Return the (X, Y) coordinate for the center point of the cell that contains the specified text.  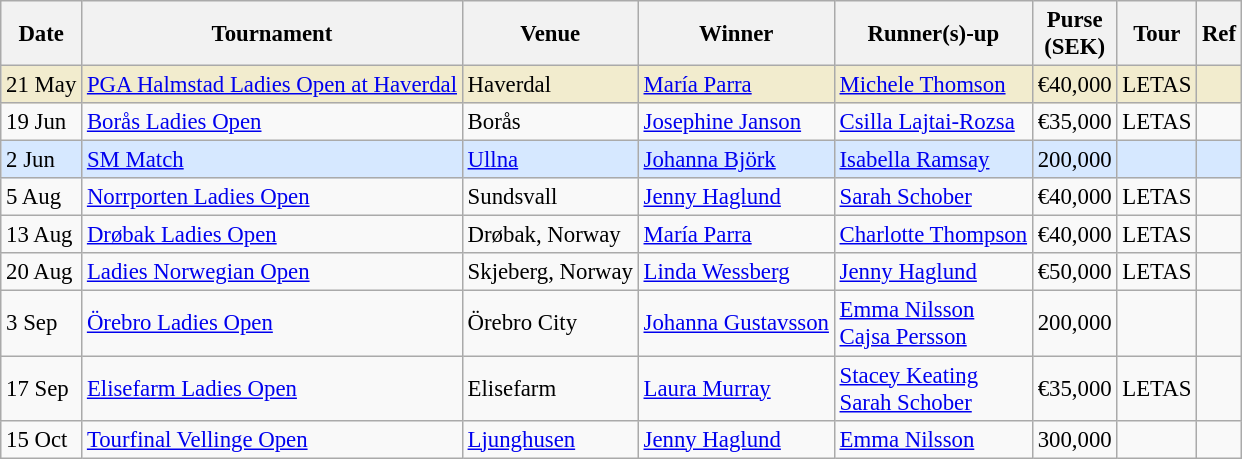
20 Aug (42, 273)
300,000 (1074, 439)
Purse(SEK) (1074, 34)
Norrporten Ladies Open (272, 197)
Date (42, 34)
Csilla Lajtai-Rozsa (933, 122)
Winner (736, 34)
2 Jun (42, 160)
Tour (1157, 34)
Emma Nilsson (933, 439)
Ljunghusen (550, 439)
Tournament (272, 34)
Isabella Ramsay (933, 160)
Elisefarm (550, 388)
17 Sep (42, 388)
Venue (550, 34)
5 Aug (42, 197)
Ladies Norwegian Open (272, 273)
Stacey Keating Sarah Schober (933, 388)
13 Aug (42, 235)
Michele Thomson (933, 85)
Örebro City (550, 324)
19 Jun (42, 122)
Drøbak, Norway (550, 235)
Skjeberg, Norway (550, 273)
Runner(s)-up (933, 34)
Johanna Björk (736, 160)
Charlotte Thompson (933, 235)
3 Sep (42, 324)
Elisefarm Ladies Open (272, 388)
Haverdal (550, 85)
Tourfinal Vellinge Open (272, 439)
Emma Nilsson Cajsa Persson (933, 324)
21 May (42, 85)
15 Oct (42, 439)
Borås Ladies Open (272, 122)
Borås (550, 122)
Johanna Gustavsson (736, 324)
Sarah Schober (933, 197)
€50,000 (1074, 273)
Sundsvall (550, 197)
Laura Murray (736, 388)
Ullna (550, 160)
Örebro Ladies Open (272, 324)
Linda Wessberg (736, 273)
PGA Halmstad Ladies Open at Haverdal (272, 85)
Josephine Janson (736, 122)
Ref (1220, 34)
Drøbak Ladies Open (272, 235)
SM Match (272, 160)
